Search for the cell housing the specified text and yield its (X, Y) center coordinate. 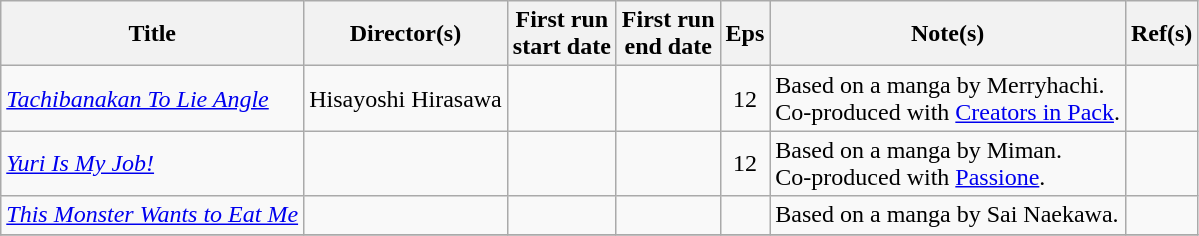
This Monster Wants to Eat Me (152, 215)
Director(s) (406, 34)
Yuri Is My Job! (152, 164)
Hisayoshi Hirasawa (406, 98)
Based on a manga by Sai Naekawa. (948, 215)
First runstart date (562, 34)
Based on a manga by Merryhachi.Co-produced with Creators in Pack. (948, 98)
Eps (745, 34)
Ref(s) (1161, 34)
Tachibanakan To Lie Angle (152, 98)
Title (152, 34)
Note(s) (948, 34)
Based on a manga by Miman.Co-produced with Passione. (948, 164)
First runend date (668, 34)
